Search for the cell housing the specified text and yield its [x, y] center coordinate. 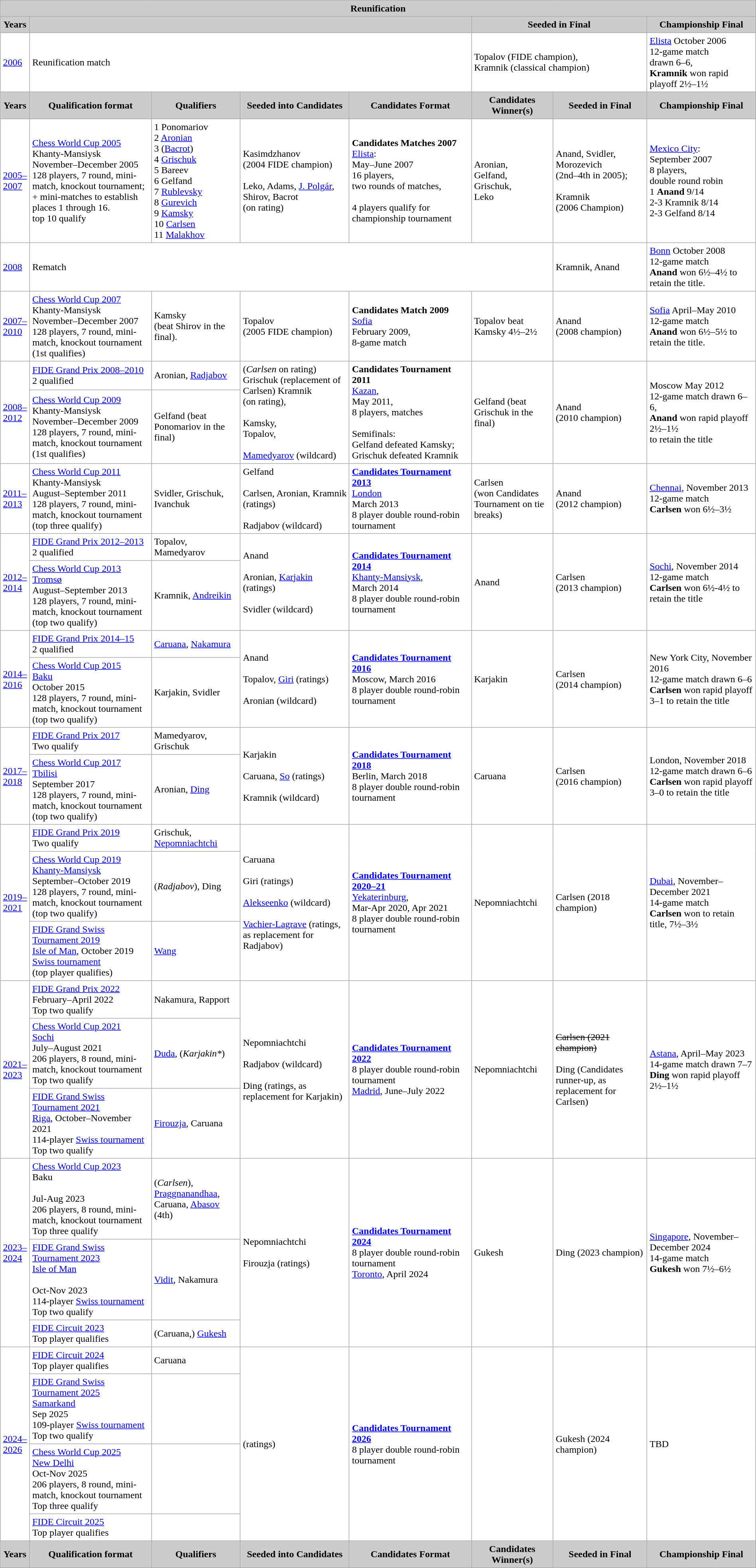
Dubai, November–December 202114-game matchCarlsen won to retain title, 7½–3½ [701, 902]
Vidit, Nakamura [196, 1280]
Kasimdzhanov (2004 FIDE champion) Leko, Adams, J. Polgár, Shirov, Bacrot (on rating) [295, 181]
Singapore, November–December 202414-game matchGukesh won 7½–6½ [701, 1252]
AnandAronian, Karjakin (ratings)Svidler (wildcard) [295, 582]
Bonn October 200812-game matchAnand won 6½–4½ to retain the title. [701, 267]
Reunification [378, 8]
Sochi, November 201412-game matchCarlsen won 6½-4½ to retain the title [701, 582]
Anand (2008 champion) [600, 326]
Gukesh (2024 champion) [600, 1444]
Reunification match [250, 62]
2008 [15, 267]
2019–2021 [15, 902]
Candidates Tournament 20228 player double round-robin tournamentMadrid, June–July 2022 [410, 1070]
FIDE Grand Prix 2014–152 qualified [91, 644]
AnandTopalov, Giri (ratings)Aronian (wildcard) [295, 679]
FIDE Circuit 2023Top player qualifies [91, 1333]
Topalov beat Kamsky 4½–2½ [512, 326]
FIDE Grand Swiss Tournament 2025SamarkandSep 2025109-player Swiss tournamentTop two qualify [91, 1409]
Chess World Cup 2013 TromsøAugust–September 2013128 players, 7 round, mini-match, knockout tournament (top two qualify) [91, 596]
CaruanaGiri (ratings)Alekseenko (wildcard)Vachier-Lagrave (ratings, as replacement for Radjabov) [295, 902]
Candidates Tournament 2018Berlin, March 20188 player double round-robin tournament [410, 776]
FIDE Grand Prix 2022February–April 2022Top two qualify [91, 999]
Carlsen (2018 champion) [600, 902]
Ding (2023 champion) [600, 1252]
Candidates Tournament 2011Kazan, May 2011, 8 players, matches Semifinals:Gelfand defeated Kamsky;Grischuk defeated Kramnik [410, 412]
Carlsen(won Candidates Tournament on tie breaks) [512, 499]
FIDE Grand Prix 2008–20102 qualified [91, 375]
Candidates Tournament 20248 player double round-robin tournamentToronto, April 2024 [410, 1252]
2021–2023 [15, 1070]
Chess World Cup 2011 Khanty-Mansiysk August–September 2011 128 players, 7 round, mini-match, knockout tournament (top three qualify) [91, 499]
2005–2007 [15, 181]
(ratings) [295, 1444]
2014–2016 [15, 679]
Chess World Cup 2007 Khanty-Mansiysk November–December 2007 128 players, 7 round, mini-match, knockout tournament (1st qualifies) [91, 326]
Topalov (FIDE champion), Kramnik (classical champion) [559, 62]
TBD [701, 1444]
Gelfand (beat Grischuk in the final) [512, 412]
Rematch [291, 267]
Kramnik, Anand [600, 267]
2011–2013 [15, 499]
Chess World Cup 2025New DelhiOct-Nov 2025206 players, 8 round, mini-match, knockout tournamentTop three qualify [91, 1479]
Topalov, Mamedyarov [196, 547]
Nakamura, Rapport [196, 999]
Chess World Cup 2021SochiJuly–August 2021206 players, 8 round, mini-match, knockout tournament Top two qualify [91, 1053]
Chess World Cup 2019Khanty-MansiyskSeptember–October 2019128 players, 7 round, mini-match, knockout tournament (top two qualify) [91, 887]
Carlsen (2021 champion)Ding (Candidates runner-up, as replacement for Carlsen) [600, 1070]
Astana, April–May 202314-game match drawn 7–7Ding won rapid playoff 2½–1½ [701, 1070]
(Carlsen), Praggnanandhaa, Caruana, Abasov (4th) [196, 1199]
1 Ponomariov 2 Aronian 3 (Bacrot) 4 Grischuk 5 Bareev 6 Gelfand 7 Rublevsky 8 Gurevich 9 Kamsky 10 Carlsen 11 Malakhov [196, 181]
London, November 201812-game match drawn 6–6Carlsen won rapid playoff 3–0 to retain the title [701, 776]
Sofia April–May 201012-game matchAnand won 6½–5½ to retain the title. [701, 326]
FIDE Circuit 2025Top player qualifies [91, 1527]
(Carlsen on rating) Grischuk (replacement of Carlsen) Kramnik (on rating),Kamsky, Topalov, Mamedyarov (wildcard) [295, 412]
2012–2014 [15, 582]
Kamsky (beat Shirov in the final). [196, 326]
FIDE Grand Prix 2012–20132 qualified [91, 547]
Svidler, Grischuk, Ivanchuk [196, 499]
Grischuk, Nepomniachtchi [196, 838]
Candidates Matches 2007 Elista: May–June 200716 players, two rounds of matches, 4 players qualify for championship tournament [410, 181]
Mexico City: September 20078 players, double round robin 1 Anand 9/142-3 Kramnik 8/142-3 Gelfand 8/14 [701, 181]
Elista October 200612-game matchdrawn 6–6, Kramnik won rapid playoff 2½–1½ [701, 62]
NepomniachtchiFirouzja (ratings) [295, 1252]
Firouzja, Caruana [196, 1124]
FIDE Grand Swiss Tournament 2023Isle of ManOct-Nov 2023114-player Swiss tournamentTop two qualify [91, 1280]
Wang [196, 951]
Aronian, Gelfand, Grischuk, Leko [512, 181]
2007–2010 [15, 326]
Chennai, November 201312-game matchCarlsen won 6½–3½ [701, 499]
Candidates Match 2009Sofia February 2009, 8-game match [410, 326]
Candidates Tournament 2014Khanty-Mansiysk,March 20148 player double round-robin tournament [410, 582]
Caruana, Nakamura [196, 644]
Candidates Tournament 2013LondonMarch 20138 player double round-robin tournament [410, 499]
Gelfand (beat Ponomariov in the final) [196, 426]
Anand, Svidler, Morozevich (2nd–4th in 2005);Kramnik (2006 Champion) [600, 181]
Gukesh [512, 1252]
2024–2026 [15, 1444]
Aronian, Radjabov [196, 375]
Carlsen(2013 champion) [600, 582]
FIDE Grand Prix 2019Two qualify [91, 838]
FIDE Grand Swiss Tournament 2021Riga, October–November 2021114-player Swiss tournament Top two qualify [91, 1124]
Topalov(2005 FIDE champion) [295, 326]
Nepomniachtchi Radjabov (wildcard) Ding (ratings, as replacement for Karjakin) [295, 1070]
Karjakin, Svidler [196, 693]
2006 [15, 62]
2023–2024 [15, 1252]
Anand (2010 champion) [600, 412]
FIDE Grand Swiss Tournament 2019Isle of Man, October 2019 Swiss tournament (top player qualifies) [91, 951]
Chess World Cup 2017TbilisiSeptember 2017128 players, 7 round, mini-match, knockout tournament (top two qualify) [91, 790]
(Radjabov), Ding [196, 887]
Chess World Cup 2023BakuJul-Aug 2023206 players, 8 round, mini-match, knockout tournamentTop three qualify [91, 1199]
Anand [512, 582]
2017–2018 [15, 776]
Kramnik, Andreikin [196, 596]
Candidates Tournament 20268 player double round-robin tournament [410, 1444]
Carlsen(2014 champion) [600, 679]
Aronian, Ding [196, 790]
FIDE Grand Prix 2017Two qualify [91, 741]
Duda, (Karjakin*) [196, 1053]
Candidates Tournament 2020–21Yekaterinburg,Mar-Apr 2020, Apr 20218 player double round-robin tournament [410, 902]
(Caruana,) Gukesh [196, 1333]
Moscow May 201212-game match drawn 6–6,Anand won rapid playoff 2½–1½to retain the title [701, 412]
KarjakinCaruana, So (ratings)Kramnik (wildcard) [295, 776]
2008–2012 [15, 412]
New York City, November 201612-game match drawn 6–6Carlsen won rapid playoff 3–1 to retain the title [701, 679]
Chess World Cup 2009 Khanty-Mansiysk November–December 2009 128 players, 7 round, mini-match, knockout tournament (1st qualifies) [91, 426]
FIDE Circuit 2024Top player qualifies [91, 1361]
Chess World Cup 2015BakuOctober 2015128 players, 7 round, mini-match, knockout tournament (top two qualify) [91, 693]
Gelfand Carlsen, Aronian, Kramnik (ratings) Radjabov (wildcard) [295, 499]
Karjakin [512, 679]
Mamedyarov, Grischuk [196, 741]
Carlsen(2016 champion) [600, 776]
Anand (2012 champion) [600, 499]
Candidates Tournament 2016 Moscow, March 20168 player double round-robin tournament [410, 679]
